For the text-containing cell, return its midpoint in [X, Y] coordinate format. 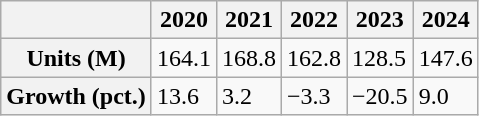
−3.3 [314, 96]
2024 [446, 20]
Units (M) [76, 58]
2022 [314, 20]
−20.5 [380, 96]
128.5 [380, 58]
162.8 [314, 58]
Growth (pct.) [76, 96]
147.6 [446, 58]
2023 [380, 20]
9.0 [446, 96]
13.6 [184, 96]
2021 [248, 20]
2020 [184, 20]
168.8 [248, 58]
164.1 [184, 58]
3.2 [248, 96]
